Identify which cell holds the provided text, then report its (x, y) central coordinate. 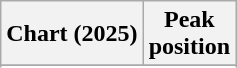
Peakposition (189, 34)
Chart (2025) (72, 34)
